Extract the [x, y] coordinate from the center of the cell holding the provided text.  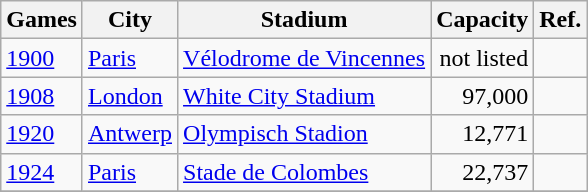
Stade de Colombes [304, 172]
22,737 [482, 172]
Capacity [482, 20]
97,000 [482, 96]
1900 [42, 58]
London [130, 96]
1908 [42, 96]
12,771 [482, 134]
White City Stadium [304, 96]
Ref. [560, 20]
Stadium [304, 20]
Games [42, 20]
not listed [482, 58]
Olympisch Stadion [304, 134]
1920 [42, 134]
Antwerp [130, 134]
City [130, 20]
Vélodrome de Vincennes [304, 58]
1924 [42, 172]
